Detect which cell encompasses the target text, then output its (x, y) center coordinate. 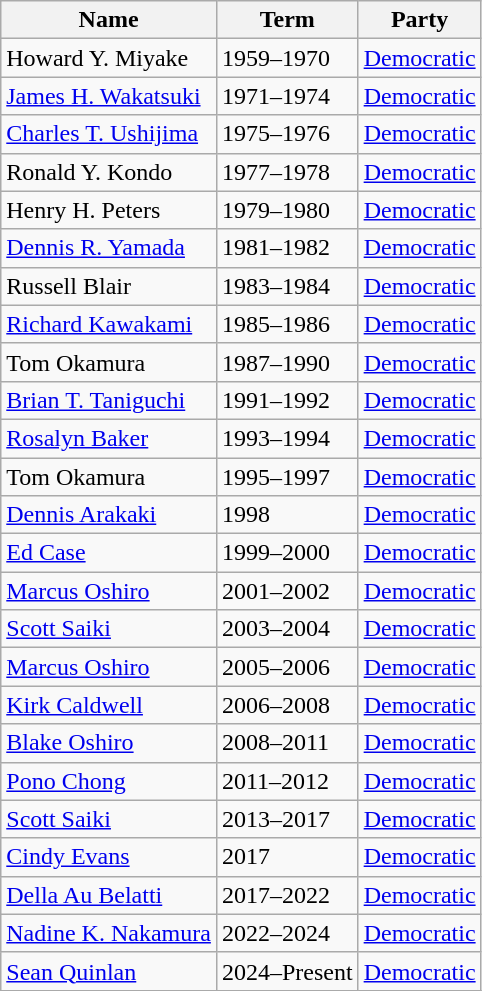
2013–2017 (287, 819)
1993–1994 (287, 438)
Ronald Y. Kondo (109, 172)
1977–1978 (287, 172)
Howard Y. Miyake (109, 58)
1975–1976 (287, 134)
Cindy Evans (109, 857)
1985–1986 (287, 324)
2008–2011 (287, 743)
Kirk Caldwell (109, 705)
1959–1970 (287, 58)
Term (287, 20)
1991–1992 (287, 400)
Rosalyn Baker (109, 438)
Name (109, 20)
Richard Kawakami (109, 324)
James H. Wakatsuki (109, 96)
2005–2006 (287, 667)
2006–2008 (287, 705)
1995–1997 (287, 477)
1999–2000 (287, 553)
Blake Oshiro (109, 743)
2003–2004 (287, 629)
1979–1980 (287, 210)
Pono Chong (109, 781)
2022–2024 (287, 933)
1971–1974 (287, 96)
2011–2012 (287, 781)
Ed Case (109, 553)
Brian T. Taniguchi (109, 400)
Sean Quinlan (109, 971)
1998 (287, 515)
Dennis Arakaki (109, 515)
1983–1984 (287, 286)
2024–Present (287, 971)
Dennis R. Yamada (109, 248)
2017 (287, 857)
2017–2022 (287, 895)
1987–1990 (287, 362)
2001–2002 (287, 591)
Charles T. Ushijima (109, 134)
Russell Blair (109, 286)
1981–1982 (287, 248)
Nadine K. Nakamura (109, 933)
Henry H. Peters (109, 210)
Della Au Belatti (109, 895)
Party (420, 20)
